Search for the cell housing the specified text and yield its [X, Y] center coordinate. 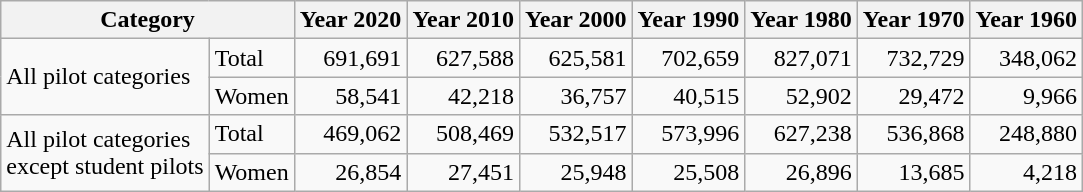
29,472 [914, 96]
573,996 [688, 134]
348,062 [1026, 58]
9,966 [1026, 96]
Category [148, 20]
702,659 [688, 58]
25,508 [688, 172]
536,868 [914, 134]
691,691 [350, 58]
All pilot categoriesexcept student pilots [105, 153]
Year 1990 [688, 20]
732,729 [914, 58]
827,071 [802, 58]
508,469 [464, 134]
26,854 [350, 172]
4,218 [1026, 172]
Year 1960 [1026, 20]
248,880 [1026, 134]
26,896 [802, 172]
627,588 [464, 58]
Year 2010 [464, 20]
All pilot categories [105, 77]
Year 1970 [914, 20]
25,948 [576, 172]
Year 1980 [802, 20]
36,757 [576, 96]
Year 2020 [350, 20]
13,685 [914, 172]
58,541 [350, 96]
532,517 [576, 134]
627,238 [802, 134]
27,451 [464, 172]
469,062 [350, 134]
625,581 [576, 58]
40,515 [688, 96]
52,902 [802, 96]
42,218 [464, 96]
Year 2000 [576, 20]
